Detect which cell encompasses the target text, then output its (x, y) center coordinate. 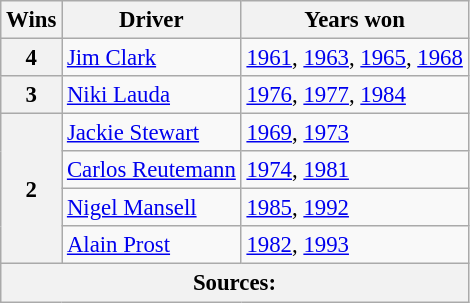
1961, 1963, 1965, 1968 (354, 58)
Carlos Reutemann (152, 170)
Nigel Mansell (152, 208)
Sources: (234, 283)
Alain Prost (152, 245)
2 (32, 189)
1982, 1993 (354, 245)
1974, 1981 (354, 170)
1985, 1992 (354, 208)
3 (32, 95)
1976, 1977, 1984 (354, 95)
Years won (354, 20)
Wins (32, 20)
Jim Clark (152, 58)
Jackie Stewart (152, 133)
4 (32, 58)
1969, 1973 (354, 133)
Niki Lauda (152, 95)
Driver (152, 20)
